Identify which cell holds the provided text, then report its (X, Y) central coordinate. 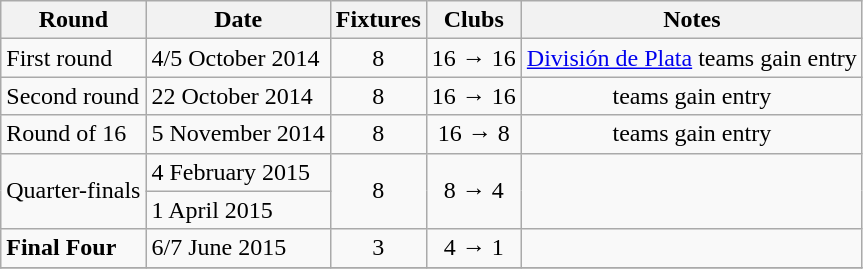
8 → 4 (474, 191)
Round of 16 (74, 134)
División de Plata teams gain entry (692, 58)
3 (378, 248)
4 → 1 (474, 248)
1 April 2015 (238, 210)
First round (74, 58)
5 November 2014 (238, 134)
Quarter-finals (74, 191)
22 October 2014 (238, 96)
Final Four (74, 248)
4 February 2015 (238, 172)
6/7 June 2015 (238, 248)
Round (74, 20)
Date (238, 20)
16 → 8 (474, 134)
Clubs (474, 20)
Fixtures (378, 20)
4/5 October 2014 (238, 58)
Second round (74, 96)
Notes (692, 20)
